Locate the cell with the specified text and output its [X, Y] center coordinate. 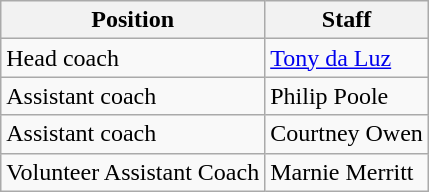
Marnie Merritt [347, 172]
Courtney Owen [347, 134]
Philip Poole [347, 96]
Staff [347, 20]
Position [133, 20]
Tony da Luz [347, 58]
Volunteer Assistant Coach [133, 172]
Head coach [133, 58]
